Find where the given text appears and provide that cell's center as [X, Y] coordinate. 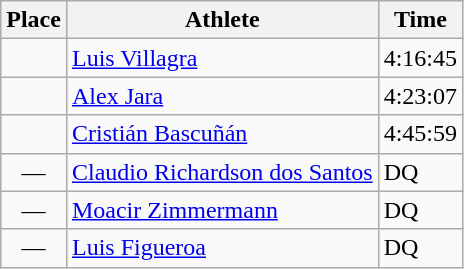
4:45:59 [420, 134]
Claudio Richardson dos Santos [222, 172]
4:16:45 [420, 58]
Moacir Zimmermann [222, 210]
Place [34, 20]
Athlete [222, 20]
Luis Figueroa [222, 248]
Luis Villagra [222, 58]
Cristián Bascuñán [222, 134]
4:23:07 [420, 96]
Time [420, 20]
Alex Jara [222, 96]
